Extract the [x, y] coordinate from the center of the cell holding the provided text.  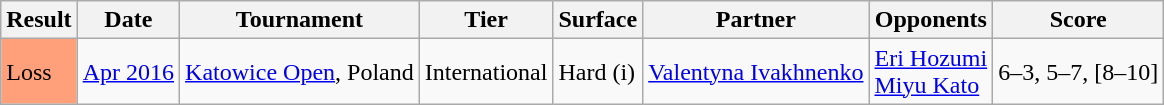
Apr 2016 [128, 72]
Tier [486, 20]
Tournament [300, 20]
Score [1078, 20]
Loss [39, 72]
Partner [756, 20]
Date [128, 20]
Hard (i) [598, 72]
International [486, 72]
Surface [598, 20]
Opponents [931, 20]
Eri Hozumi Miyu Kato [931, 72]
6–3, 5–7, [8–10] [1078, 72]
Katowice Open, Poland [300, 72]
Valentyna Ivakhnenko [756, 72]
Result [39, 20]
